Provide the (X, Y) coordinate of the cell's center where the given text is located.  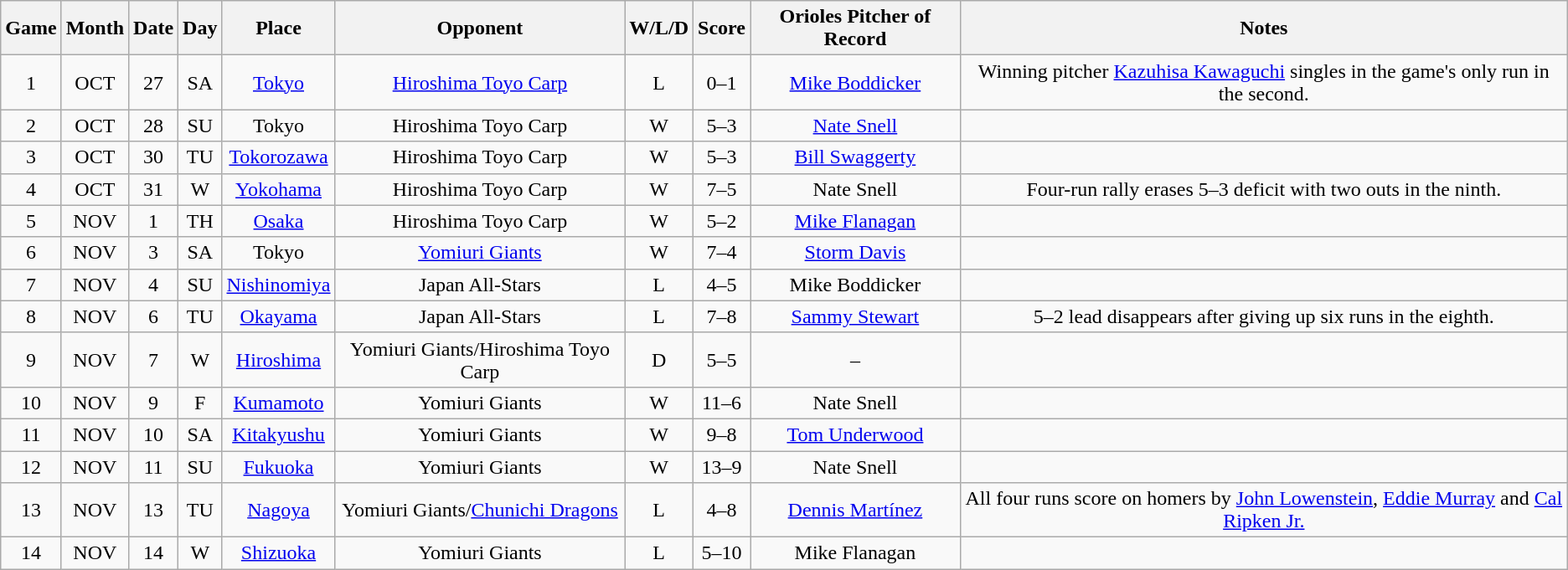
Hiroshima (278, 360)
31 (154, 189)
Yomiuri Giants/Chunichi Dragons (480, 511)
Place (278, 28)
27 (154, 82)
Shizuoka (278, 553)
Orioles Pitcher of Record (856, 28)
4–5 (722, 285)
7–4 (722, 253)
All four runs score on homers by John Lowenstein, Eddie Murray and Cal Ripken Jr. (1263, 511)
5–2 (722, 221)
Fukuoka (278, 466)
TH (200, 221)
Nagoya (278, 511)
Notes (1263, 28)
Tokorozawa (278, 157)
Storm Davis (856, 253)
9–8 (722, 434)
Winning pitcher Kazuhisa Kawaguchi singles in the game's only run in the second. (1263, 82)
Kitakyushu (278, 434)
5–5 (722, 360)
7–8 (722, 316)
11–6 (722, 403)
Dennis Martínez (856, 511)
Yomiuri Giants/Hiroshima Toyo Carp (480, 360)
Bill Swaggerty (856, 157)
8 (31, 316)
5–2 lead disappears after giving up six runs in the eighth. (1263, 316)
12 (31, 466)
Opponent (480, 28)
Okayama (278, 316)
Score (722, 28)
Date (154, 28)
Four-run rally erases 5–3 deficit with two outs in the ninth. (1263, 189)
Sammy Stewart (856, 316)
Nishinomiya (278, 285)
Osaka (278, 221)
Game (31, 28)
2 (31, 126)
30 (154, 157)
0–1 (722, 82)
5–10 (722, 553)
Kumamoto (278, 403)
5 (31, 221)
W/L/D (659, 28)
7–5 (722, 189)
D (659, 360)
Tom Underwood (856, 434)
Day (200, 28)
– (856, 360)
Month (95, 28)
28 (154, 126)
4–8 (722, 511)
F (200, 403)
13–9 (722, 466)
Yokohama (278, 189)
